Determine the [X, Y] coordinate at the center of the cell enclosing the given text.  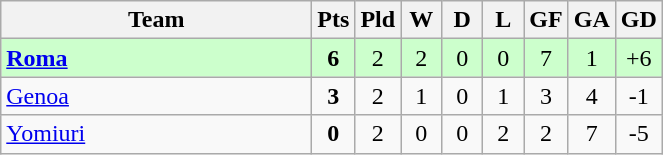
4 [592, 96]
Roma [156, 58]
GD [638, 20]
GA [592, 20]
GF [546, 20]
W [422, 20]
-1 [638, 96]
Genoa [156, 96]
D [462, 20]
Pld [378, 20]
Pts [334, 20]
Team [156, 20]
Yomiuri [156, 134]
-5 [638, 134]
L [504, 20]
+6 [638, 58]
6 [334, 58]
